From the cell containing the given text, extract its center point as [X, Y] coordinate. 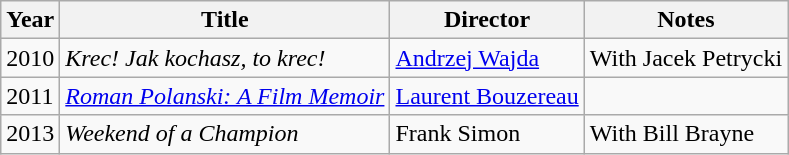
Roman Polanski: A Film Memoir [225, 96]
2010 [30, 58]
Laurent Bouzereau [487, 96]
With Jacek Petrycki [686, 58]
Weekend of a Champion [225, 134]
Director [487, 20]
Andrzej Wajda [487, 58]
Title [225, 20]
Frank Simon [487, 134]
Year [30, 20]
Krec! Jak kochasz, to krec! [225, 58]
2013 [30, 134]
Notes [686, 20]
With Bill Brayne [686, 134]
2011 [30, 96]
